For the text-containing cell, return its midpoint in (X, Y) coordinate format. 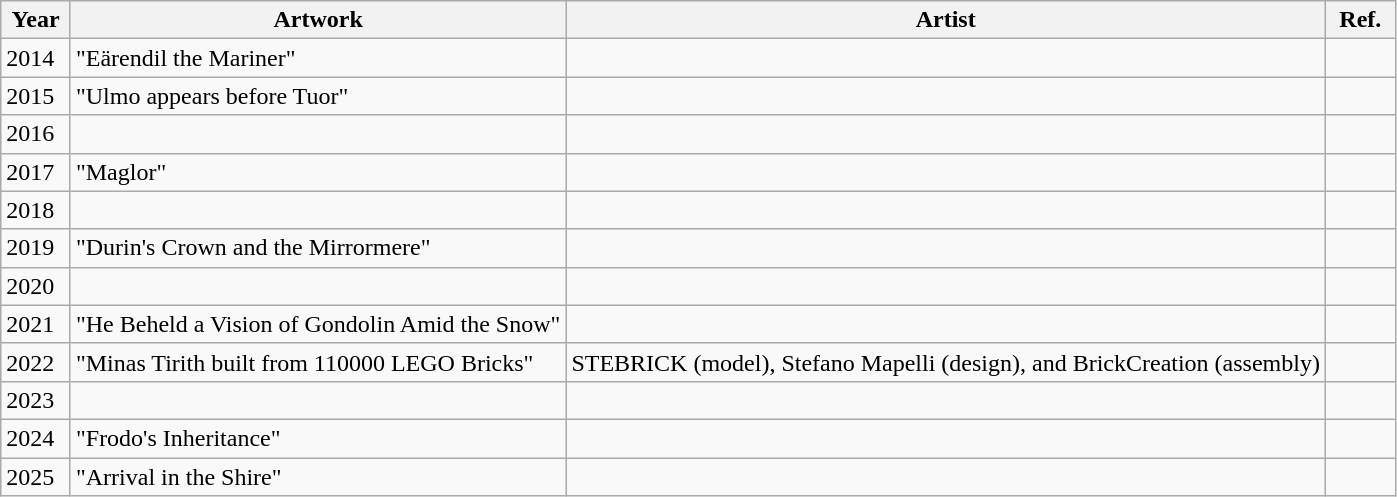
2017 (36, 172)
2020 (36, 286)
2015 (36, 96)
2014 (36, 58)
2022 (36, 362)
2016 (36, 134)
"Minas Tirith built from 110000 LEGO Bricks" (318, 362)
"Ulmo appears before Tuor" (318, 96)
2018 (36, 210)
Artwork (318, 20)
"He Beheld a Vision of Gondolin Amid the Snow" (318, 324)
Artist (946, 20)
2025 (36, 477)
"Frodo's Inheritance" (318, 438)
2021 (36, 324)
2024 (36, 438)
"Eärendil the Mariner" (318, 58)
"Arrival in the Shire" (318, 477)
2019 (36, 248)
Ref. (1360, 20)
Year (36, 20)
2023 (36, 400)
"Maglor" (318, 172)
STEBRICK (model), Stefano Mapelli (design), and BrickCreation (assembly) (946, 362)
"Durin's Crown and the Mirrormere" (318, 248)
